Scan for the cell matching the given text and deliver its (x, y) coordinate at center. 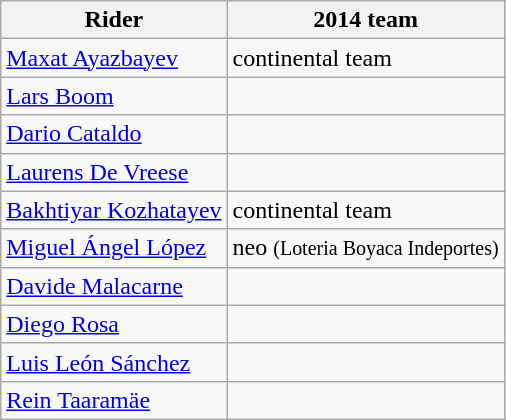
Dario Cataldo (114, 134)
Davide Malacarne (114, 286)
Laurens De Vreese (114, 172)
Lars Boom (114, 96)
Rein Taaramäe (114, 400)
2014 team (366, 20)
Miguel Ángel López (114, 248)
Diego Rosa (114, 324)
Bakhtiyar Kozhatayev (114, 210)
neo (Loteria Boyaca Indeportes) (366, 248)
Maxat Ayazbayev (114, 58)
Luis León Sánchez (114, 362)
Rider (114, 20)
